Output the [X, Y] coordinate of the center of the cell containing the given text.  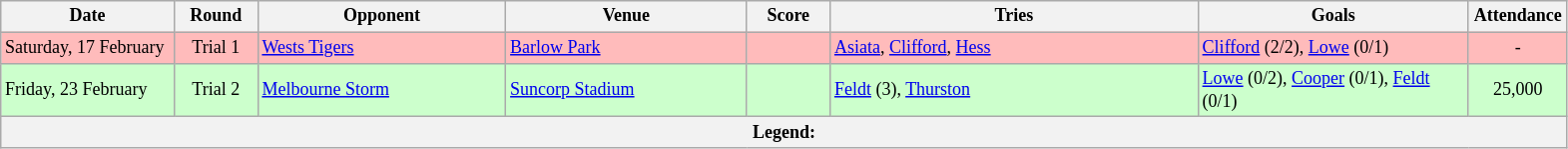
- [1517, 48]
Trial 2 [216, 90]
Round [216, 16]
Attendance [1517, 16]
Melbourne Storm [381, 90]
Suncorp Stadium [627, 90]
Score [788, 16]
Legend: [784, 132]
Trial 1 [216, 48]
Feldt (3), Thurston [1014, 90]
Lowe (0/2), Cooper (0/1), Feldt (0/1) [1333, 90]
Venue [627, 16]
Opponent [381, 16]
25,000 [1517, 90]
Date [88, 16]
Tries [1014, 16]
Saturday, 17 February [88, 48]
Friday, 23 February [88, 90]
Barlow Park [627, 48]
Clifford (2/2), Lowe (0/1) [1333, 48]
Wests Tigers [381, 48]
Asiata, Clifford, Hess [1014, 48]
Goals [1333, 16]
